Provide the [X, Y] coordinate of the cell's center where the given text is located.  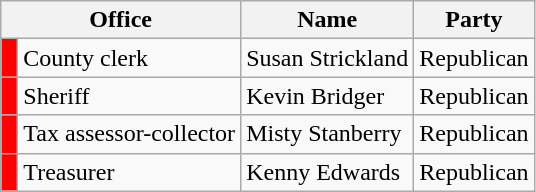
Susan Strickland [328, 58]
Misty Stanberry [328, 134]
Kevin Bridger [328, 96]
Sheriff [130, 96]
Name [328, 20]
Kenny Edwards [328, 172]
Office [121, 20]
Tax assessor-collector [130, 134]
Treasurer [130, 172]
Party [474, 20]
County clerk [130, 58]
